From the cell containing the given text, extract its center point as [X, Y] coordinate. 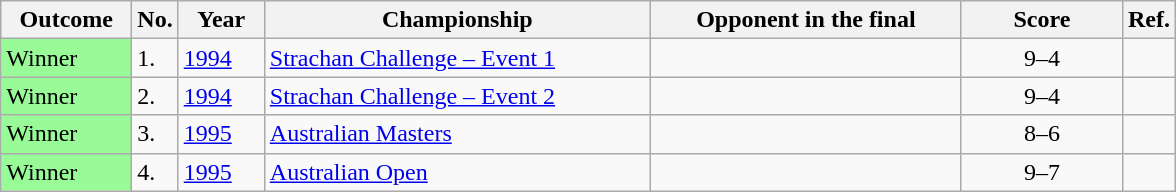
Ref. [1148, 20]
3. [155, 134]
2. [155, 96]
9–7 [1042, 172]
8–6 [1042, 134]
Opponent in the final [806, 20]
Strachan Challenge – Event 2 [457, 96]
Australian Masters [457, 134]
1. [155, 58]
Score [1042, 20]
Strachan Challenge – Event 1 [457, 58]
Year [221, 20]
4. [155, 172]
No. [155, 20]
Outcome [66, 20]
Championship [457, 20]
Australian Open [457, 172]
